From the cell containing the given text, extract its center point as [X, Y] coordinate. 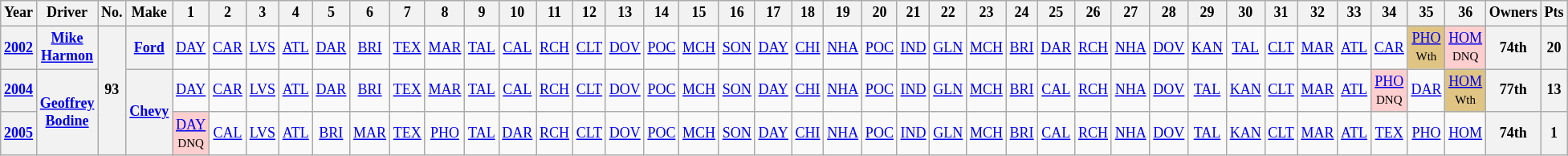
Pts [1554, 13]
21 [914, 13]
18 [808, 13]
PHODNQ [1389, 91]
HOM [1466, 133]
Make [149, 13]
8 [445, 13]
No. [112, 13]
12 [589, 13]
14 [662, 13]
35 [1426, 13]
Driver [67, 13]
31 [1281, 13]
16 [737, 13]
5 [331, 13]
2002 [19, 47]
9 [482, 13]
2004 [19, 91]
26 [1094, 13]
29 [1208, 13]
23 [987, 13]
17 [773, 13]
36 [1466, 13]
Year [19, 13]
30 [1245, 13]
6 [370, 13]
4 [295, 13]
Chevy [149, 113]
PHOWth [1426, 47]
32 [1318, 13]
11 [555, 13]
22 [948, 13]
15 [699, 13]
33 [1354, 13]
34 [1389, 13]
77th [1513, 91]
Geoffrey Bodine [67, 113]
93 [112, 90]
DAYDNQ [191, 133]
HOMDNQ [1466, 47]
7 [407, 13]
28 [1169, 13]
19 [843, 13]
2005 [19, 133]
27 [1130, 13]
Ford [149, 47]
24 [1021, 13]
Mike Harmon [67, 47]
2 [228, 13]
Owners [1513, 13]
3 [262, 13]
25 [1057, 13]
HOMWth [1466, 91]
10 [517, 13]
